Output the (x, y) coordinate of the center of the cell containing the given text.  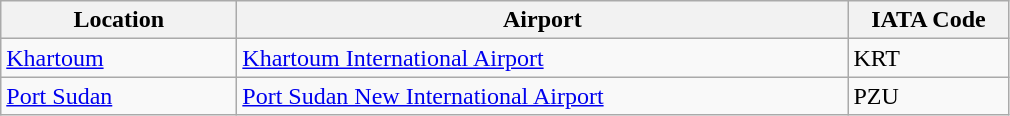
Khartoum (119, 58)
Khartoum International Airport (542, 58)
KRT (928, 58)
Port Sudan New International Airport (542, 96)
Location (119, 20)
PZU (928, 96)
Port Sudan (119, 96)
Airport (542, 20)
IATA Code (928, 20)
